Output the [x, y] coordinate of the center of the cell containing the given text.  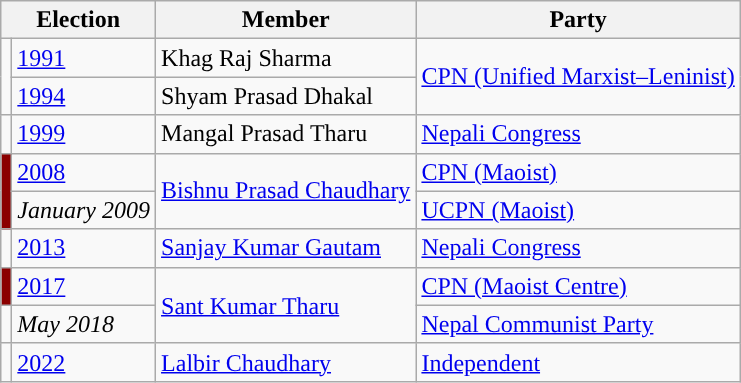
Mangal Prasad Tharu [286, 134]
1994 [84, 96]
May 2018 [84, 324]
CPN (Maoist) [578, 172]
2008 [84, 172]
Nepal Communist Party [578, 324]
CPN (Maoist Centre) [578, 286]
January 2009 [84, 210]
Sanjay Kumar Gautam [286, 248]
1991 [84, 58]
Independent [578, 362]
Lalbir Chaudhary [286, 362]
Member [286, 20]
2013 [84, 248]
Sant Kumar Tharu [286, 305]
Khag Raj Sharma [286, 58]
Party [578, 20]
1999 [84, 134]
Shyam Prasad Dhakal [286, 96]
UCPN (Maoist) [578, 210]
2022 [84, 362]
Bishnu Prasad Chaudhary [286, 191]
CPN (Unified Marxist–Leninist) [578, 77]
2017 [84, 286]
Election [78, 20]
